For the text-containing cell, return its midpoint in [x, y] coordinate format. 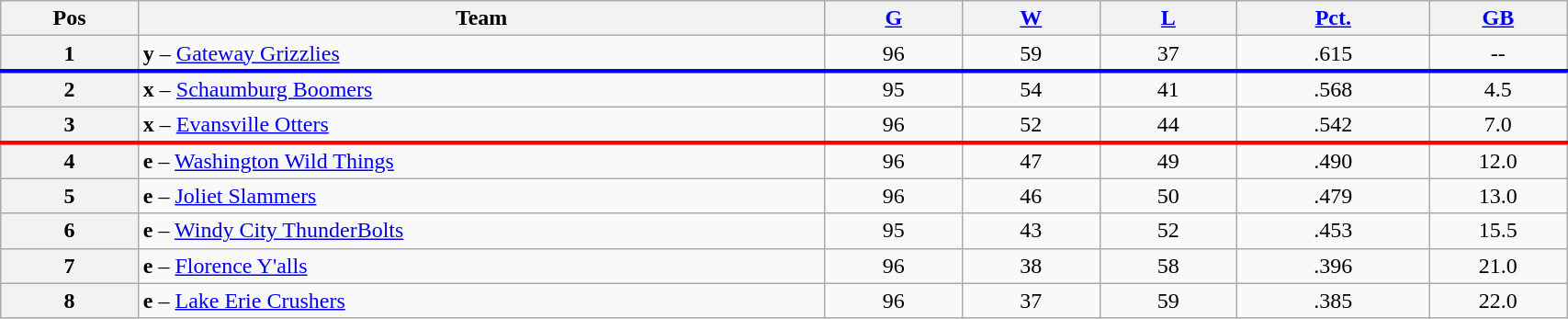
7.0 [1498, 124]
2 [70, 89]
5 [70, 196]
Pct. [1334, 18]
e – Washington Wild Things [481, 160]
46 [1032, 196]
x – Schaumburg Boomers [481, 89]
.542 [1334, 124]
47 [1032, 160]
y – Gateway Grizzlies [481, 53]
7 [70, 266]
22.0 [1498, 301]
L [1168, 18]
Pos [70, 18]
e – Joliet Slammers [481, 196]
e – Windy City ThunderBolts [481, 231]
41 [1168, 89]
38 [1032, 266]
12.0 [1498, 160]
W [1032, 18]
4 [70, 160]
21.0 [1498, 266]
.453 [1334, 231]
4.5 [1498, 89]
e – Lake Erie Crushers [481, 301]
-- [1498, 53]
43 [1032, 231]
e – Florence Y'alls [481, 266]
.385 [1334, 301]
13.0 [1498, 196]
6 [70, 231]
49 [1168, 160]
54 [1032, 89]
GB [1498, 18]
Team [481, 18]
8 [70, 301]
44 [1168, 124]
G [894, 18]
1 [70, 53]
.568 [1334, 89]
3 [70, 124]
.490 [1334, 160]
15.5 [1498, 231]
.396 [1334, 266]
50 [1168, 196]
.479 [1334, 196]
58 [1168, 266]
x – Evansville Otters [481, 124]
.615 [1334, 53]
